Find where the given text appears and provide that cell's center as (x, y) coordinate. 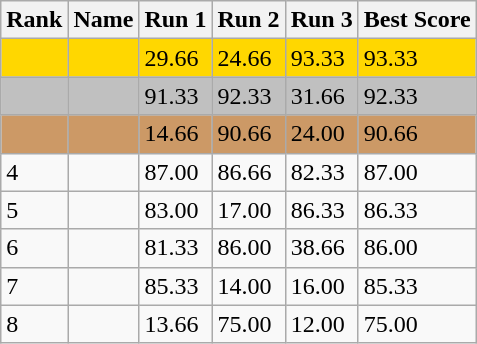
24.00 (322, 134)
82.33 (322, 172)
16.00 (322, 286)
Name (104, 20)
17.00 (248, 210)
38.66 (322, 248)
Rank (34, 20)
12.00 (322, 324)
29.66 (176, 58)
4 (34, 172)
Best Score (417, 20)
Run 2 (248, 20)
86.66 (248, 172)
91.33 (176, 96)
14.00 (248, 286)
6 (34, 248)
24.66 (248, 58)
7 (34, 286)
83.00 (176, 210)
13.66 (176, 324)
81.33 (176, 248)
14.66 (176, 134)
5 (34, 210)
Run 3 (322, 20)
Run 1 (176, 20)
8 (34, 324)
31.66 (322, 96)
